Provide the [X, Y] coordinate of the cell's center where the given text is located.  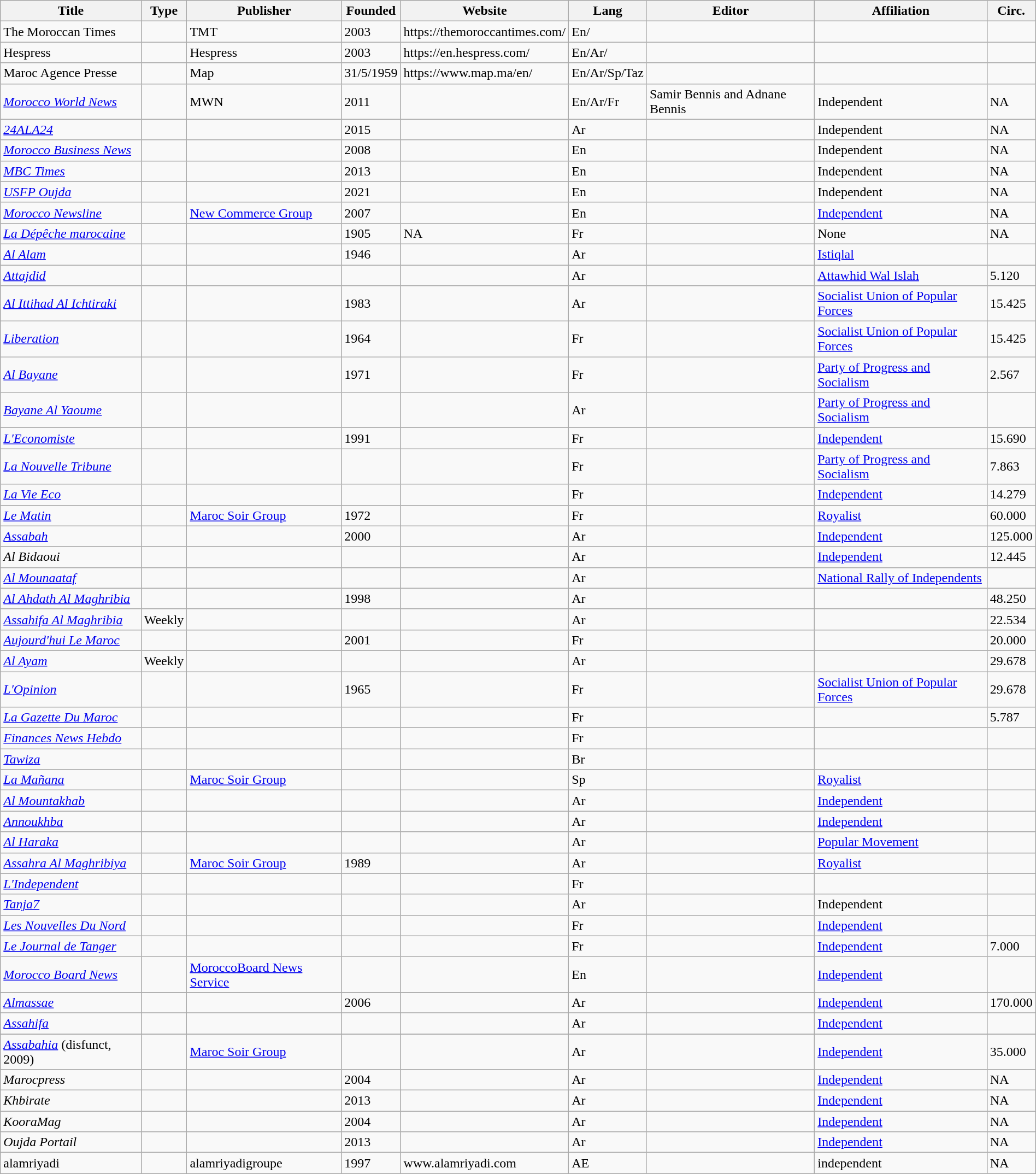
2000 [371, 536]
31/5/1959 [371, 73]
Attajdid [71, 275]
None [900, 233]
12.445 [1011, 557]
USFP Oujda [71, 192]
www.alamriyadi.com [485, 1163]
Sp [608, 780]
Maroc Agence Presse [71, 73]
Samir Bennis and Adnane Bennis [730, 102]
La Dépêche marocaine [71, 233]
Istiqlal [900, 254]
2011 [371, 102]
Al Ittihad Al Ichtiraki [71, 304]
La Vie Eco [71, 495]
New Commerce Group [264, 213]
La Gazette Du Maroc [71, 718]
https://www.map.ma/en/ [485, 73]
Finances News Hebdo [71, 738]
1997 [371, 1163]
20.000 [1011, 640]
2021 [371, 192]
Lang [608, 11]
Al Mountakhab [71, 801]
1972 [371, 515]
Assahifa [71, 1023]
Map [264, 73]
Website [485, 11]
Liberation [71, 339]
La Nouvelle Tribune [71, 467]
MBC Times [71, 171]
Publisher [264, 11]
Br [608, 759]
Assabah [71, 536]
https://en.hespress.com/ [485, 52]
alamriyadi [71, 1163]
alamriyadigroupe [264, 1163]
https://themoroccantimes.com/ [485, 32]
En/Ar/Sp/Taz [608, 73]
2007 [371, 213]
170.000 [1011, 1002]
2.567 [1011, 375]
1965 [371, 689]
7.000 [1011, 946]
5.120 [1011, 275]
1964 [371, 339]
Founded [371, 11]
Al Haraka [71, 842]
National Rally of Independents [900, 578]
En/Ar/Fr [608, 102]
1989 [371, 863]
Le Journal de Tanger [71, 946]
L'Independent [71, 884]
La Mañana [71, 780]
48.250 [1011, 598]
Bayane Al Yaoume [71, 410]
Type [164, 11]
Aujourd'hui Le Maroc [71, 640]
Morocco World News [71, 102]
Al Mounaataf [71, 578]
L'Opinion [71, 689]
1905 [371, 233]
En/Ar/ [608, 52]
7.863 [1011, 467]
Assahra Al Maghribiya [71, 863]
Marocpress [71, 1080]
MWN [264, 102]
MoroccoBoard News Service [264, 974]
1946 [371, 254]
Editor [730, 11]
1998 [371, 598]
Assabahia (disfunct, 2009) [71, 1052]
Morocco Business News [71, 150]
Khbirate [71, 1101]
TMT [264, 32]
Tawiza [71, 759]
Popular Movement [900, 842]
Almassae [71, 1002]
Tanja7 [71, 905]
14.279 [1011, 495]
60.000 [1011, 515]
Al Alam [71, 254]
The Moroccan Times [71, 32]
Al Bayane [71, 375]
1991 [371, 438]
1983 [371, 304]
Les Nouvelles Du Nord [71, 925]
Oujda Portail [71, 1142]
2006 [371, 1002]
Assahifa Al Maghribia [71, 619]
independent [900, 1163]
Morocco Board News [71, 974]
22.534 [1011, 619]
L'Economiste [71, 438]
24ALA24 [71, 130]
KooraMag [71, 1122]
Circ. [1011, 11]
5.787 [1011, 718]
AE [608, 1163]
2001 [371, 640]
Al Ahdath Al Maghribia [71, 598]
Morocco Newsline [71, 213]
15.690 [1011, 438]
Affiliation [900, 11]
Annoukhba [71, 821]
Le Matin [71, 515]
2008 [371, 150]
Al Ayam [71, 661]
125.000 [1011, 536]
1971 [371, 375]
En/ [608, 32]
Al Bidaoui [71, 557]
2015 [371, 130]
Attawhid Wal Islah [900, 275]
Title [71, 11]
35.000 [1011, 1052]
